Return (x, y) of the center of cell containing provided text 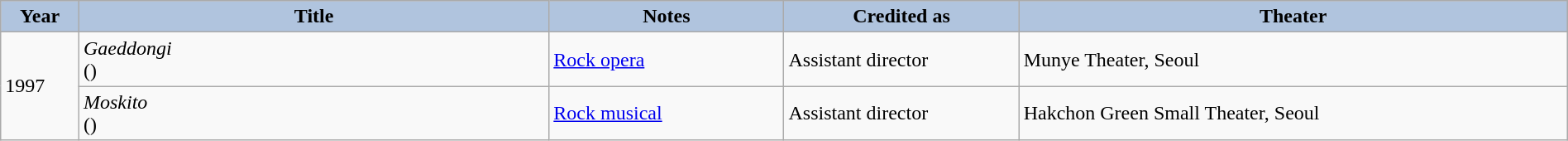
Year (40, 17)
Gaeddongi() (313, 60)
Moskito() (313, 113)
Credited as (901, 17)
1997 (40, 86)
Munye Theater, Seoul (1293, 60)
Notes (667, 17)
Title (313, 17)
Rock musical (667, 113)
Theater (1293, 17)
Rock opera (667, 60)
Hakchon Green Small Theater, Seoul (1293, 113)
